Provide the (X, Y) coordinate of the cell's center where the given text is located.  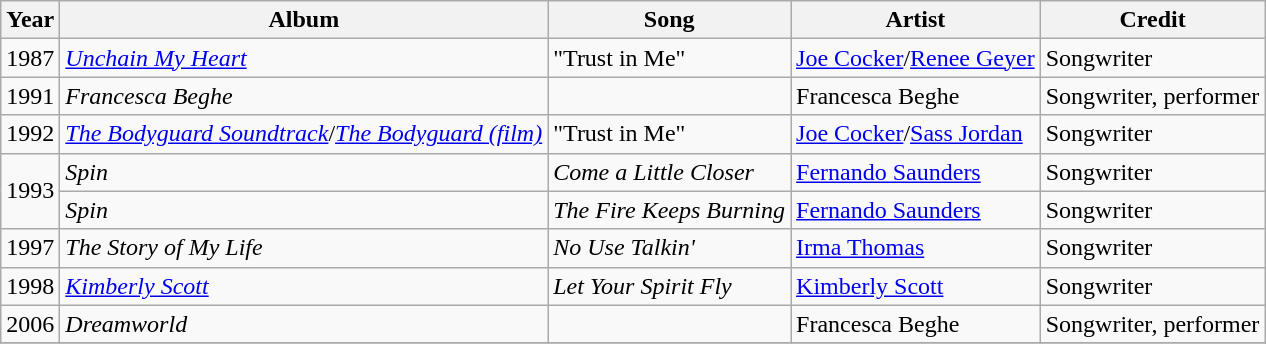
Artist (916, 20)
Unchain My Heart (304, 58)
Year (30, 20)
1992 (30, 134)
Let Your Spirit Fly (670, 286)
No Use Talkin' (670, 248)
Irma Thomas (916, 248)
Song (670, 20)
1993 (30, 191)
1998 (30, 286)
2006 (30, 324)
Come a Little Closer (670, 172)
1987 (30, 58)
Credit (1152, 20)
Album (304, 20)
1991 (30, 96)
The Story of My Life (304, 248)
Joe Cocker/Sass Jordan (916, 134)
The Fire Keeps Burning (670, 210)
Dreamworld (304, 324)
1997 (30, 248)
The Bodyguard Soundtrack/The Bodyguard (film) (304, 134)
Joe Cocker/Renee Geyer (916, 58)
